Return (x, y) of the center of cell containing provided text 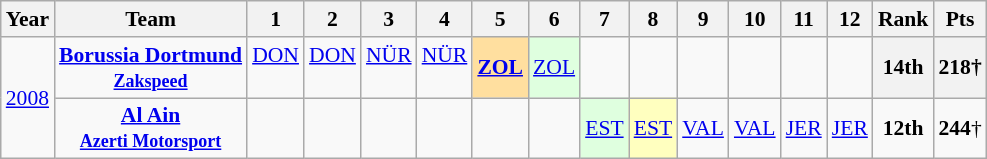
12th (904, 128)
11 (804, 19)
4 (445, 19)
8 (654, 19)
10 (755, 19)
7 (604, 19)
14th (904, 68)
Year (28, 19)
2008 (28, 98)
244† (960, 128)
Al AinAzerti Motorsport (150, 128)
2 (332, 19)
5 (500, 19)
6 (554, 19)
Pts (960, 19)
3 (389, 19)
Borussia DortmundZakspeed (150, 68)
1 (276, 19)
Rank (904, 19)
12 (850, 19)
218† (960, 68)
9 (703, 19)
Team (150, 19)
